From the cell containing the given text, extract its center point as (X, Y) coordinate. 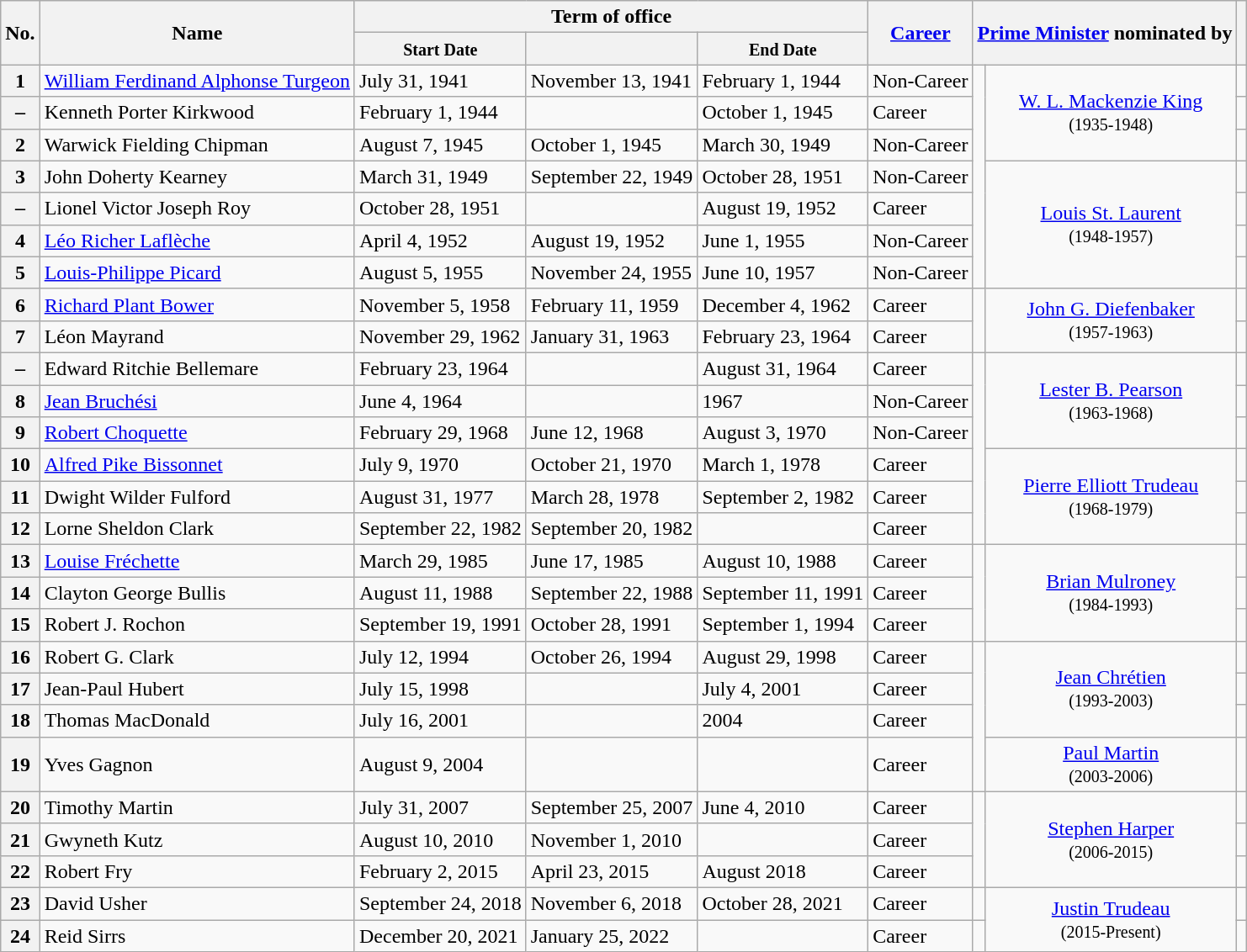
2 (20, 145)
End Date (783, 49)
August 31, 1977 (440, 497)
March 30, 1949 (783, 145)
January 25, 2022 (612, 936)
Jean-Paul Hubert (197, 689)
Paul Martin(2003-2006) (1111, 764)
July 15, 1998 (440, 689)
19 (20, 764)
6 (20, 304)
Warwick Fielding Chipman (197, 145)
11 (20, 497)
October 28, 1991 (612, 625)
June 4, 1964 (440, 401)
10 (20, 465)
November 5, 1958 (440, 304)
Yves Gagnon (197, 764)
Pierre Elliott Trudeau(1968-1979) (1111, 497)
16 (20, 657)
Reid Sirrs (197, 936)
March 31, 1949 (440, 177)
August 11, 1988 (440, 593)
1 (20, 81)
12 (20, 529)
Clayton George Bullis (197, 593)
3 (20, 177)
9 (20, 433)
September 22, 1988 (612, 593)
August 10, 1988 (783, 561)
14 (20, 593)
June 1, 1955 (783, 241)
July 31, 1941 (440, 81)
September 20, 1982 (612, 529)
Louis-Philippe Picard (197, 272)
Brian Mulroney(1984-1993) (1111, 593)
David Usher (197, 903)
April 23, 2015 (612, 871)
November 1, 2010 (612, 839)
September 22, 1949 (612, 177)
Dwight Wilder Fulford (197, 497)
December 4, 1962 (783, 304)
July 16, 2001 (440, 721)
24 (20, 936)
March 28, 1978 (612, 497)
Robert J. Rochon (197, 625)
August 29, 1998 (783, 657)
Richard Plant Bower (197, 304)
Thomas MacDonald (197, 721)
Léon Mayrand (197, 336)
Justin Trudeau(2015-Present) (1111, 919)
June 4, 2010 (783, 807)
August 5, 1955 (440, 272)
W. L. Mackenzie King(1935-1948) (1111, 113)
August 31, 1964 (783, 368)
June 17, 1985 (612, 561)
William Ferdinand Alphonse Turgeon (197, 81)
October 21, 1970 (612, 465)
Léo Richer Laflèche (197, 241)
Term of office (611, 17)
17 (20, 689)
Robert Fry (197, 871)
1967 (783, 401)
January 31, 1963 (612, 336)
July 12, 1994 (440, 657)
February 29, 1968 (440, 433)
February 11, 1959 (612, 304)
April 4, 1952 (440, 241)
John G. Diefenbaker(1957-1963) (1111, 320)
August 7, 1945 (440, 145)
August 3, 1970 (783, 433)
February 2, 2015 (440, 871)
Lionel Victor Joseph Roy (197, 209)
December 20, 2021 (440, 936)
November 6, 2018 (612, 903)
No. (20, 33)
March 1, 1978 (783, 465)
Prime Minister nominated by (1105, 33)
August 10, 2010 (440, 839)
September 19, 1991 (440, 625)
September 1, 1994 (783, 625)
Jean Chrétien(1993-2003) (1111, 689)
November 24, 1955 (612, 272)
18 (20, 721)
Start Date (440, 49)
Louis St. Laurent(1948-1957) (1111, 225)
Lester B. Pearson(1963-1968) (1111, 400)
13 (20, 561)
Alfred Pike Bissonnet (197, 465)
22 (20, 871)
5 (20, 272)
October 28, 2021 (783, 903)
July 4, 2001 (783, 689)
7 (20, 336)
September 25, 2007 (612, 807)
July 9, 1970 (440, 465)
September 24, 2018 (440, 903)
August 2018 (783, 871)
September 11, 1991 (783, 593)
July 31, 2007 (440, 807)
Gwyneth Kutz (197, 839)
Lorne Sheldon Clark (197, 529)
Edward Ritchie Bellemare (197, 368)
John Doherty Kearney (197, 177)
Stephen Harper(2006-2015) (1111, 839)
Name (197, 33)
20 (20, 807)
Jean Bruchési (197, 401)
21 (20, 839)
September 2, 1982 (783, 497)
October 26, 1994 (612, 657)
8 (20, 401)
Robert G. Clark (197, 657)
15 (20, 625)
Louise Fréchette (197, 561)
March 29, 1985 (440, 561)
2004 (783, 721)
August 9, 2004 (440, 764)
4 (20, 241)
Robert Choquette (197, 433)
Kenneth Porter Kirkwood (197, 113)
Timothy Martin (197, 807)
November 13, 1941 (612, 81)
September 22, 1982 (440, 529)
June 10, 1957 (783, 272)
November 29, 1962 (440, 336)
June 12, 1968 (612, 433)
23 (20, 903)
